Return the (X, Y) coordinate for the center point of the cell that contains the specified text.  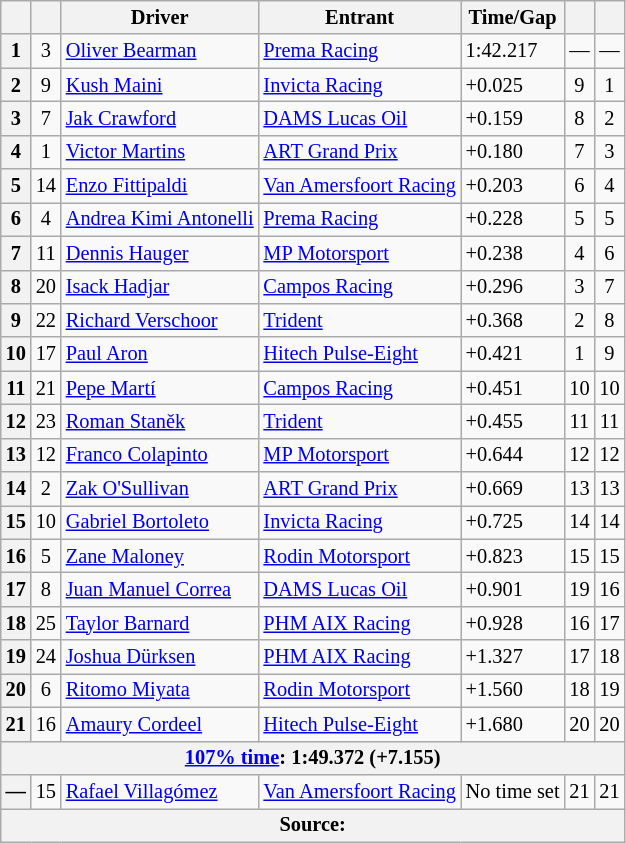
24 (46, 657)
No time set (513, 791)
Source: (313, 825)
+0.928 (513, 623)
+0.823 (513, 556)
Jak Crawford (160, 118)
1:42.217 (513, 51)
Zane Maloney (160, 556)
107% time: 1:49.372 (+7.155) (313, 758)
+0.025 (513, 85)
Pepe Martí (160, 388)
+0.725 (513, 522)
Taylor Barnard (160, 623)
Oliver Bearman (160, 51)
Joshua Dürksen (160, 657)
Roman Staněk (160, 421)
Time/Gap (513, 17)
Andrea Kimi Antonelli (160, 219)
Amaury Cordeel (160, 724)
+0.669 (513, 489)
+0.368 (513, 320)
+0.451 (513, 388)
23 (46, 421)
Richard Verschoor (160, 320)
+0.238 (513, 253)
Kush Maini (160, 85)
Zak O'Sullivan (160, 489)
Gabriel Bortoleto (160, 522)
Franco Colapinto (160, 455)
+0.901 (513, 589)
22 (46, 320)
+0.455 (513, 421)
Dennis Hauger (160, 253)
+0.644 (513, 455)
+1.560 (513, 690)
Entrant (360, 17)
+0.228 (513, 219)
+0.203 (513, 186)
Enzo Fittipaldi (160, 186)
+0.421 (513, 354)
Rafael Villagómez (160, 791)
+0.296 (513, 287)
Ritomo Miyata (160, 690)
Isack Hadjar (160, 287)
+0.159 (513, 118)
Paul Aron (160, 354)
+1.680 (513, 724)
+1.327 (513, 657)
+0.180 (513, 152)
25 (46, 623)
Victor Martins (160, 152)
Driver (160, 17)
Juan Manuel Correa (160, 589)
